Provide the (x, y) coordinate of the cell's center where the given text is located.  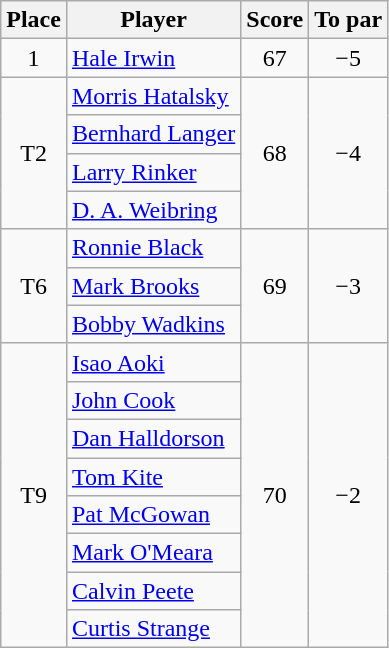
John Cook (153, 400)
T9 (34, 495)
−5 (348, 58)
T2 (34, 153)
−3 (348, 286)
Score (275, 20)
Isao Aoki (153, 362)
67 (275, 58)
Larry Rinker (153, 172)
69 (275, 286)
Mark O'Meara (153, 553)
Curtis Strange (153, 629)
1 (34, 58)
Place (34, 20)
70 (275, 495)
D. A. Weibring (153, 210)
T6 (34, 286)
Hale Irwin (153, 58)
−4 (348, 153)
−2 (348, 495)
Ronnie Black (153, 248)
Pat McGowan (153, 515)
Bernhard Langer (153, 134)
Dan Halldorson (153, 438)
To par (348, 20)
Mark Brooks (153, 286)
Calvin Peete (153, 591)
Morris Hatalsky (153, 96)
Bobby Wadkins (153, 324)
68 (275, 153)
Player (153, 20)
Tom Kite (153, 477)
